Identify which cell holds the provided text, then report its (x, y) central coordinate. 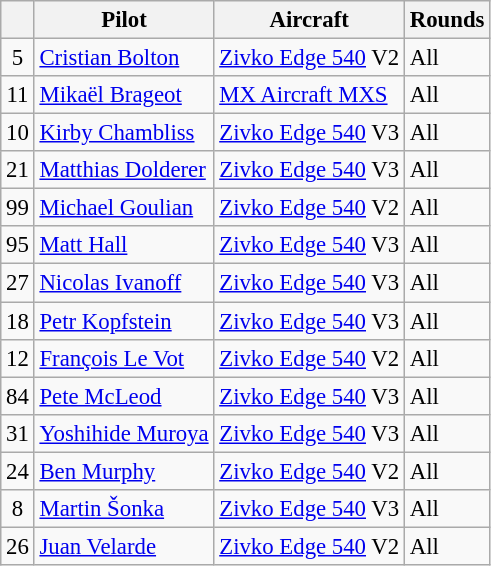
Yoshihide Muroya (124, 433)
8 (18, 509)
5 (18, 58)
Pilot (124, 20)
12 (18, 358)
Kirby Chambliss (124, 133)
Aircraft (310, 20)
95 (18, 245)
Rounds (446, 20)
99 (18, 208)
Pete McLeod (124, 396)
24 (18, 471)
84 (18, 396)
Michael Goulian (124, 208)
10 (18, 133)
Martin Šonka (124, 509)
31 (18, 433)
Juan Velarde (124, 546)
26 (18, 546)
Petr Kopfstein (124, 321)
Matthias Dolderer (124, 170)
François Le Vot (124, 358)
Nicolas Ivanoff (124, 283)
Mikaël Brageot (124, 95)
Matt Hall (124, 245)
18 (18, 321)
Ben Murphy (124, 471)
Cristian Bolton (124, 58)
11 (18, 95)
27 (18, 283)
21 (18, 170)
MX Aircraft MXS (310, 95)
